Identify which cell holds the provided text, then report its (X, Y) central coordinate. 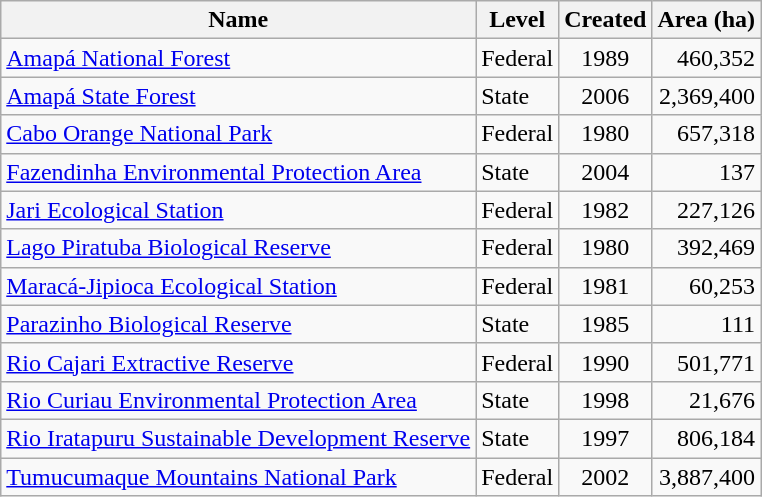
137 (706, 172)
60,253 (706, 286)
Parazinho Biological Reserve (238, 324)
Cabo Orange National Park (238, 134)
Tumucumaque Mountains National Park (238, 477)
806,184 (706, 438)
2004 (606, 172)
392,469 (706, 248)
460,352 (706, 58)
Amapá State Forest (238, 96)
2002 (606, 477)
Rio Iratapuru Sustainable Development Reserve (238, 438)
Name (238, 20)
1985 (606, 324)
111 (706, 324)
1981 (606, 286)
Fazendinha Environmental Protection Area (238, 172)
1997 (606, 438)
Jari Ecological Station (238, 210)
Created (606, 20)
2006 (606, 96)
21,676 (706, 400)
Lago Piratuba Biological Reserve (238, 248)
1998 (606, 400)
Area (ha) (706, 20)
657,318 (706, 134)
2,369,400 (706, 96)
Rio Cajari Extractive Reserve (238, 362)
Level (518, 20)
1990 (606, 362)
227,126 (706, 210)
Maracá-Jipioca Ecological Station (238, 286)
Amapá National Forest (238, 58)
1982 (606, 210)
Rio Curiau Environmental Protection Area (238, 400)
3,887,400 (706, 477)
1989 (606, 58)
501,771 (706, 362)
